Detect which cell encompasses the target text, then output its (x, y) center coordinate. 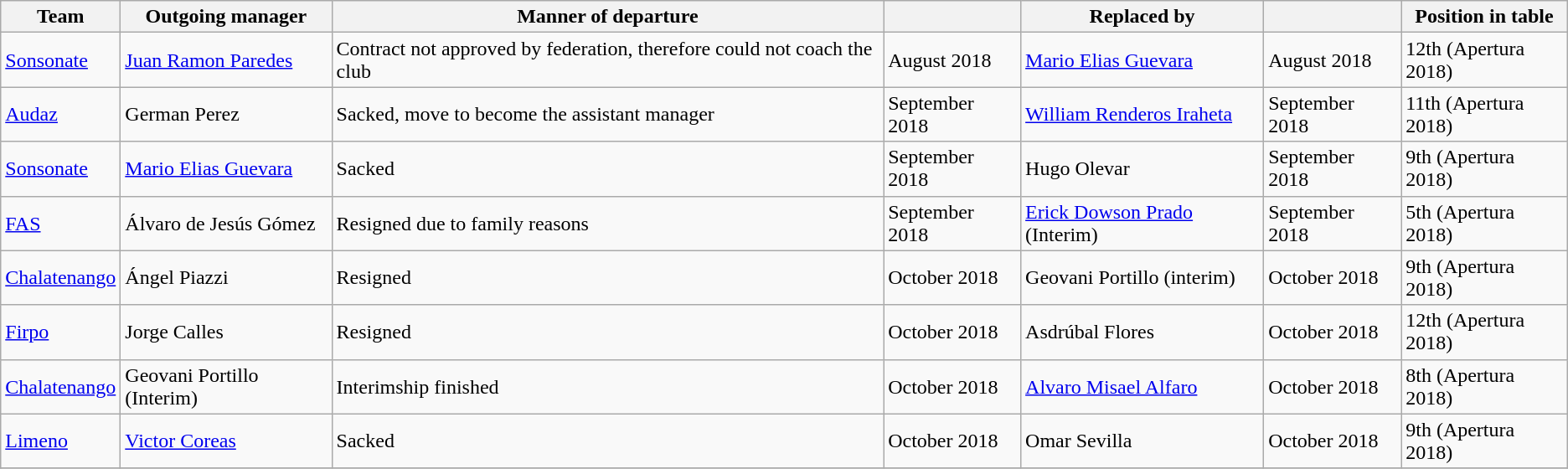
Manner of departure (608, 17)
11th (Apertura 2018) (1484, 114)
Álvaro de Jesús Gómez (226, 223)
Juan Ramon Paredes (226, 60)
Asdrúbal Flores (1142, 332)
William Renderos Iraheta (1142, 114)
Alvaro Misael Alfaro (1142, 387)
Sacked, move to become the assistant manager (608, 114)
Limeno (60, 441)
8th (Apertura 2018) (1484, 387)
Position in table (1484, 17)
Replaced by (1142, 17)
5th (Apertura 2018) (1484, 223)
Geovani Portillo (interim) (1142, 278)
Jorge Calles (226, 332)
Team (60, 17)
Contract not approved by federation, therefore could not coach the club (608, 60)
FAS (60, 223)
German Perez (226, 114)
Interimship finished (608, 387)
Audaz (60, 114)
Erick Dowson Prado (Interim) (1142, 223)
Firpo (60, 332)
Ángel Piazzi (226, 278)
Omar Sevilla (1142, 441)
Resigned due to family reasons (608, 223)
Victor Coreas (226, 441)
Geovani Portillo (Interim) (226, 387)
Outgoing manager (226, 17)
Hugo Olevar (1142, 169)
